Locate the cell with the specified text and output its [X, Y] center coordinate. 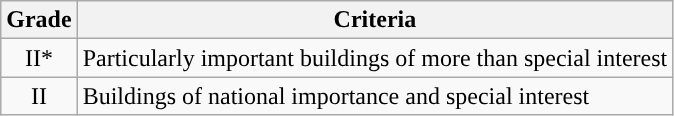
II* [39, 58]
Particularly important buildings of more than special interest [375, 58]
Criteria [375, 20]
II [39, 96]
Grade [39, 20]
Buildings of national importance and special interest [375, 96]
